Search for the cell housing the specified text and yield its [X, Y] center coordinate. 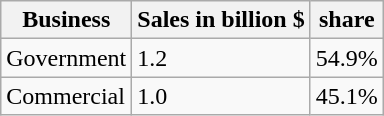
Business [66, 20]
45.1% [346, 96]
share [346, 20]
Sales in billion $ [221, 20]
1.0 [221, 96]
Government [66, 58]
1.2 [221, 58]
54.9% [346, 58]
Commercial [66, 96]
